Detect which cell encompasses the target text, then output its [x, y] center coordinate. 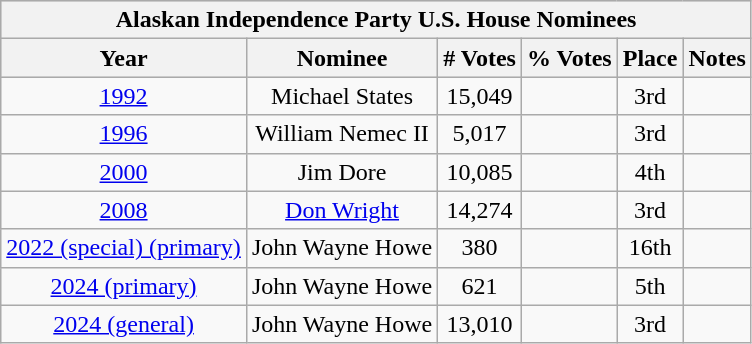
5,017 [480, 134]
1992 [124, 96]
1996 [124, 134]
4th [650, 172]
2024 (primary) [124, 286]
Michael States [342, 96]
380 [480, 248]
William Nemec II [342, 134]
Don Wright [342, 210]
Nominee [342, 58]
10,085 [480, 172]
16th [650, 248]
14,274 [480, 210]
Notes [717, 58]
2022 (special) (primary) [124, 248]
Alaskan Independence Party U.S. House Nominees [376, 20]
2000 [124, 172]
5th [650, 286]
Year [124, 58]
13,010 [480, 324]
Jim Dore [342, 172]
% Votes [569, 58]
2024 (general) [124, 324]
2008 [124, 210]
Place [650, 58]
621 [480, 286]
15,049 [480, 96]
# Votes [480, 58]
